Output the (X, Y) coordinate of the center of the cell containing the given text.  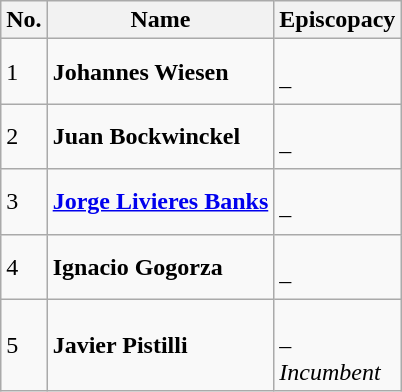
Javier Pistilli (160, 345)
Juan Bockwinckel (160, 136)
5 (24, 345)
Name (160, 20)
Jorge Livieres Banks (160, 202)
–Incumbent (338, 345)
Episcopacy (338, 20)
Johannes Wiesen (160, 72)
3 (24, 202)
1 (24, 72)
No. (24, 20)
4 (24, 266)
2 (24, 136)
Ignacio Gogorza (160, 266)
